Search for the cell housing the specified text and yield its [X, Y] center coordinate. 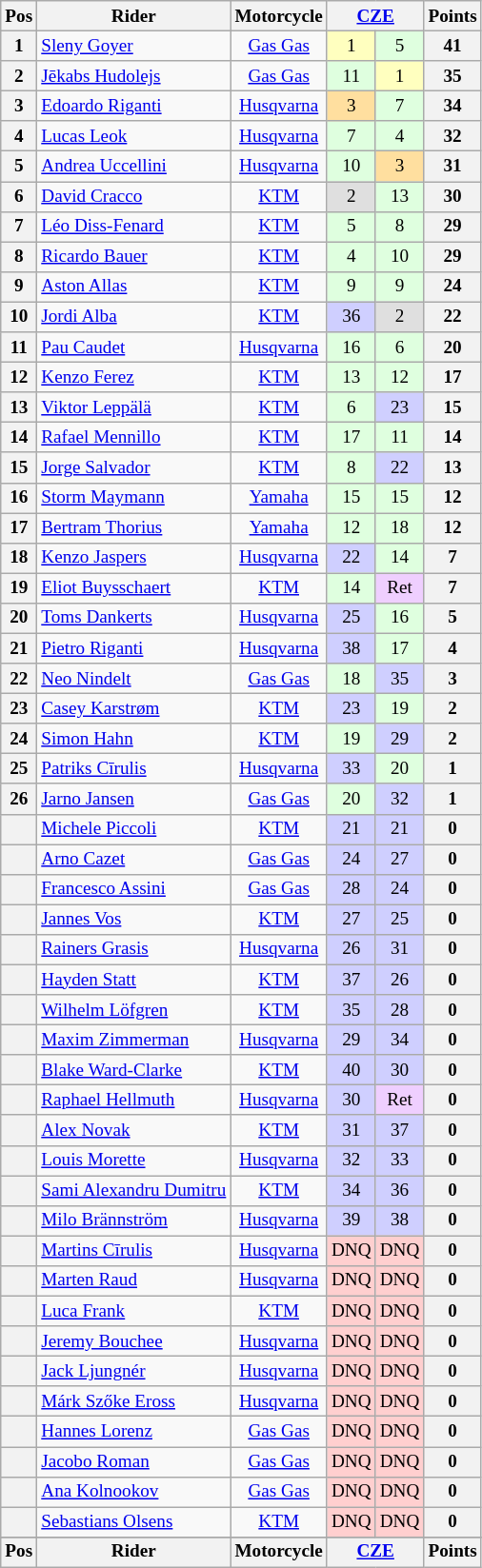
Luca Frank [133, 1311]
Casey Karstrøm [133, 708]
Márk Szőke Eross [133, 1401]
Eliot Buysschaert [133, 588]
Hayden Statt [133, 980]
Marten Raud [133, 1280]
Neo Nindelt [133, 679]
40 [351, 1070]
Bertram Thorius [133, 527]
Storm Maymann [133, 498]
Jēkabs Hudolejs [133, 76]
Milo Brännström [133, 1221]
Wilhelm Löfgren [133, 1010]
Patriks Cīrulis [133, 769]
Viktor Leppälä [133, 407]
Alex Novak [133, 1130]
Sleny Goyer [133, 46]
Kenzo Jaspers [133, 558]
Edoardo Riganti [133, 106]
Blake Ward-Clarke [133, 1070]
Jeremy Bouchee [133, 1341]
41 [452, 46]
Pau Caudet [133, 347]
39 [351, 1221]
Arno Cazet [133, 859]
Léo Diss-Fenard [133, 227]
Sebastians Olsens [133, 1522]
Louis Morette [133, 1161]
Ricardo Bauer [133, 257]
Raphael Hellmuth [133, 1101]
Rafael Mennillo [133, 438]
Jannes Vos [133, 920]
Hannes Lorenz [133, 1432]
Francesco Assini [133, 889]
David Cracco [133, 196]
Maxim Zimmerman [133, 1040]
Sami Alexandru Dumitru [133, 1191]
Jorge Salvador [133, 467]
Pietro Riganti [133, 648]
Aston Allas [133, 287]
Lucas Leok [133, 136]
Jordi Alba [133, 317]
Rainers Grasis [133, 949]
Simon Hahn [133, 739]
Jarno Jansen [133, 799]
Jacobo Roman [133, 1461]
Michele Piccoli [133, 829]
Ana Kolnookov [133, 1492]
Martins Cīrulis [133, 1251]
Toms Dankerts [133, 618]
Jack Ljungnér [133, 1371]
Andrea Uccellini [133, 167]
Kenzo Ferez [133, 377]
